Extract the (X, Y) coordinate from the center of the cell holding the provided text.  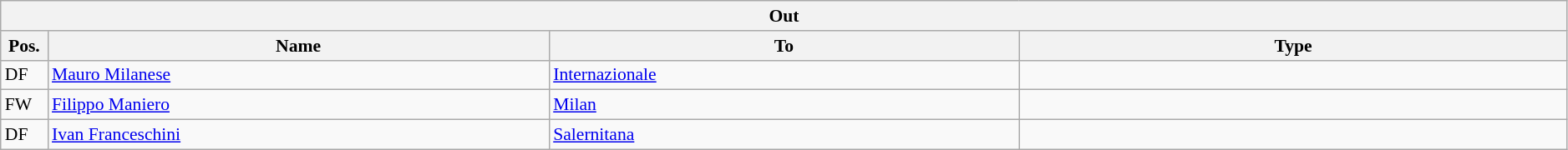
Type (1293, 46)
Name (298, 46)
Ivan Franceschini (298, 135)
Internazionale (784, 75)
To (784, 46)
Filippo Maniero (298, 105)
Pos. (24, 46)
Mauro Milanese (298, 75)
Out (784, 16)
Salernitana (784, 135)
FW (24, 105)
Milan (784, 105)
